For the text-containing cell, return its midpoint in [x, y] coordinate format. 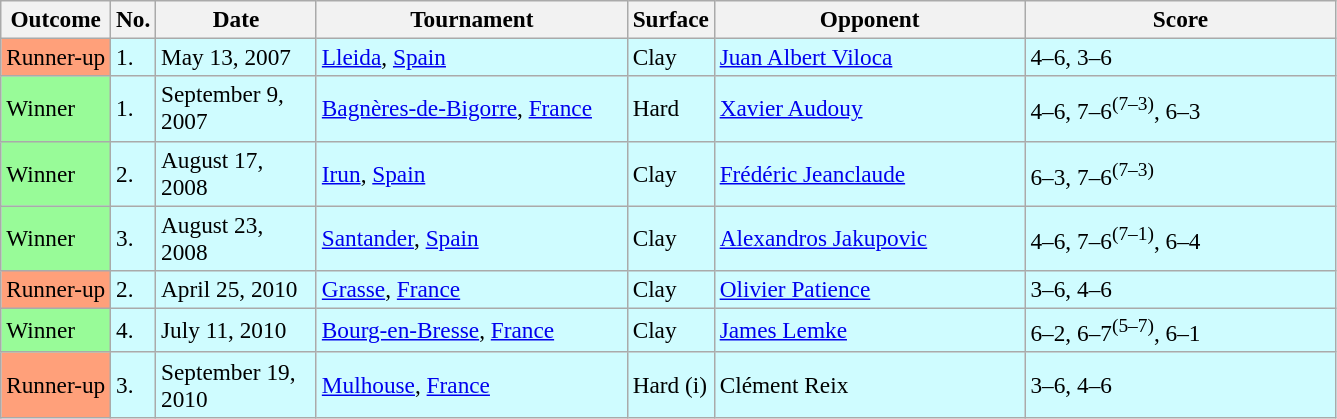
Hard (i) [670, 384]
July 11, 2010 [236, 330]
Surface [670, 19]
August 17, 2008 [236, 174]
Date [236, 19]
September 19, 2010 [236, 384]
4–6, 3–6 [1180, 57]
No. [134, 19]
Score [1180, 19]
Olivier Patience [870, 289]
Hard [670, 108]
4–6, 7–6(7–1), 6–4 [1180, 238]
Xavier Audouy [870, 108]
4–6, 7–6(7–3), 6–3 [1180, 108]
Irun, Spain [472, 174]
Outcome [56, 19]
Bagnères-de-Bigorre, France [472, 108]
Bourg-en-Bresse, France [472, 330]
Tournament [472, 19]
Santander, Spain [472, 238]
Mulhouse, France [472, 384]
6–3, 7–6(7–3) [1180, 174]
May 13, 2007 [236, 57]
Grasse, France [472, 289]
Alexandros Jakupovic [870, 238]
James Lemke [870, 330]
Lleida, Spain [472, 57]
Opponent [870, 19]
Juan Albert Viloca [870, 57]
August 23, 2008 [236, 238]
April 25, 2010 [236, 289]
4. [134, 330]
Clément Reix [870, 384]
September 9, 2007 [236, 108]
6–2, 6–7(5–7), 6–1 [1180, 330]
Frédéric Jeanclaude [870, 174]
